Return the (x, y) coordinate for the center point of the cell that contains the specified text.  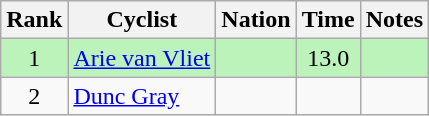
Dunc Gray (142, 96)
Time (328, 20)
13.0 (328, 58)
Rank (34, 20)
Notes (394, 20)
1 (34, 58)
2 (34, 96)
Arie van Vliet (142, 58)
Cyclist (142, 20)
Nation (256, 20)
